Output the (X, Y) coordinate of the center of the cell containing the given text.  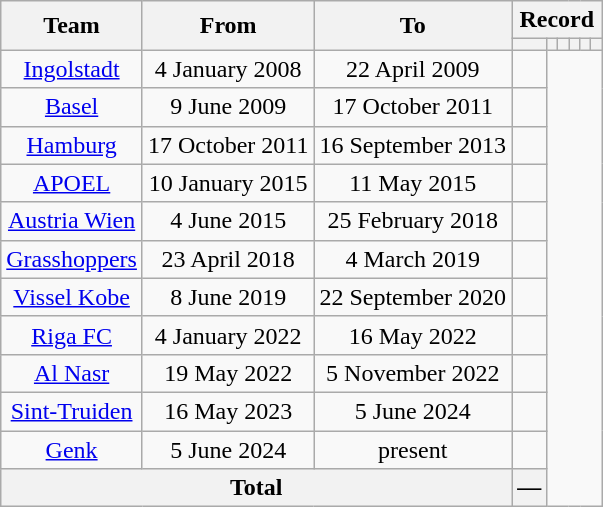
5 November 2022 (413, 373)
APOEL (72, 183)
16 May 2023 (228, 411)
16 May 2022 (413, 335)
19 May 2022 (228, 373)
Ingolstadt (72, 69)
25 February 2018 (413, 221)
Sint-Truiden (72, 411)
10 January 2015 (228, 183)
To (413, 26)
4 January 2008 (228, 69)
Austria Wien (72, 221)
Basel (72, 107)
Vissel Kobe (72, 297)
22 April 2009 (413, 69)
Record (557, 20)
4 March 2019 (413, 259)
present (413, 449)
11 May 2015 (413, 183)
Total (256, 488)
Riga FC (72, 335)
4 June 2015 (228, 221)
22 September 2020 (413, 297)
8 June 2019 (228, 297)
Al Nasr (72, 373)
Team (72, 26)
4 January 2022 (228, 335)
16 September 2013 (413, 145)
From (228, 26)
Genk (72, 449)
— (530, 488)
9 June 2009 (228, 107)
Hamburg (72, 145)
Grasshoppers (72, 259)
23 April 2018 (228, 259)
